Capture the cell that displays the provided text and extract its (x, y) central coordinate. 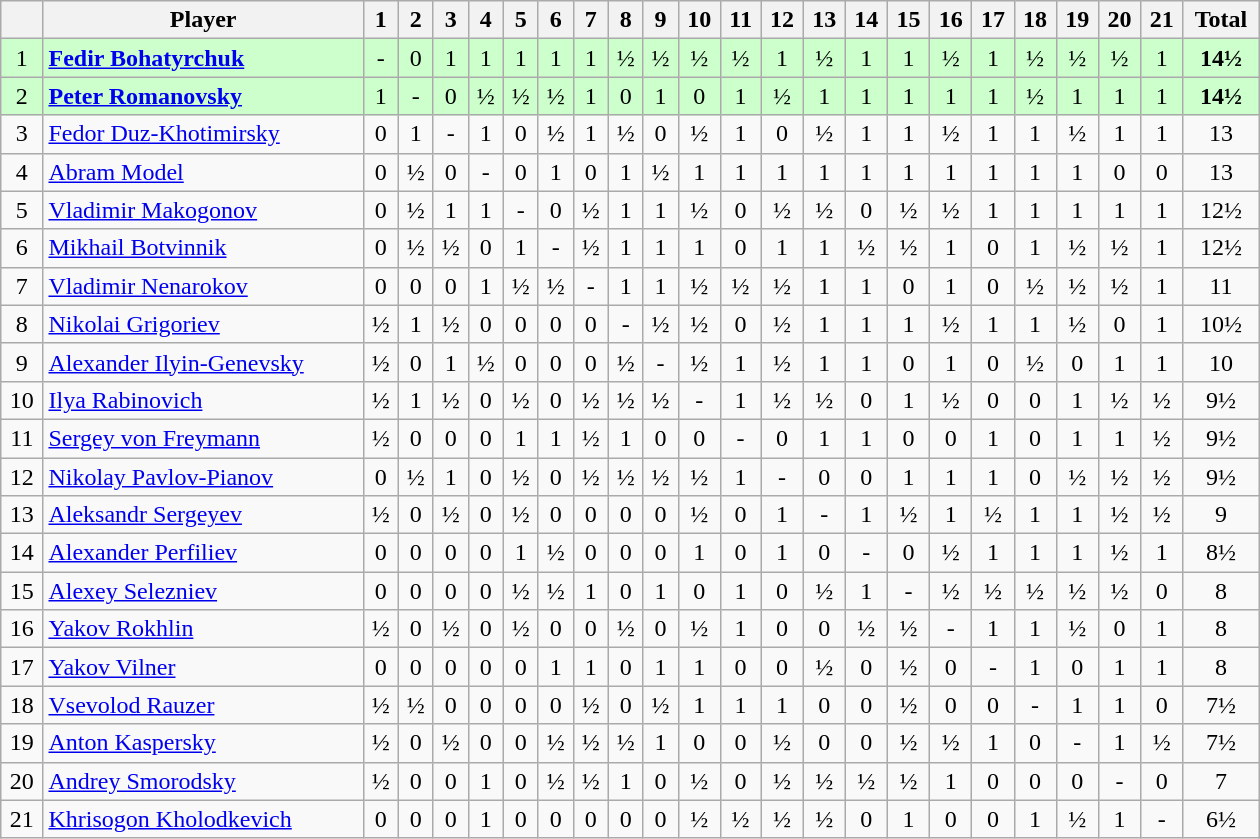
Alexander Ilyin-Genevsky (203, 362)
Mikhail Botvinnik (203, 248)
Andrey Smorodsky (203, 781)
Sergey von Freymann (203, 438)
Aleksandr Sergeyev (203, 515)
Nikolay Pavlov-Pianov (203, 477)
Yakov Vilner (203, 667)
Player (203, 20)
Anton Kaspersky (203, 743)
Total (1221, 20)
Nikolai Grigoriev (203, 324)
Vladimir Makogonov (203, 210)
Vsevolod Rauzer (203, 705)
Abram Model (203, 172)
Alexander Perfiliev (203, 553)
Vladimir Nenarokov (203, 286)
10½ (1221, 324)
6½ (1221, 819)
Peter Romanovsky (203, 96)
Yakov Rokhlin (203, 629)
Ilya Rabinovich (203, 400)
Khrisogon Kholodkevich (203, 819)
Fedor Duz-Khotimirsky (203, 134)
Alexey Selezniev (203, 591)
Fedir Bohatyrchuk (203, 58)
8½ (1221, 553)
